Return the (x, y) coordinate for the center point of the cell that contains the specified text.  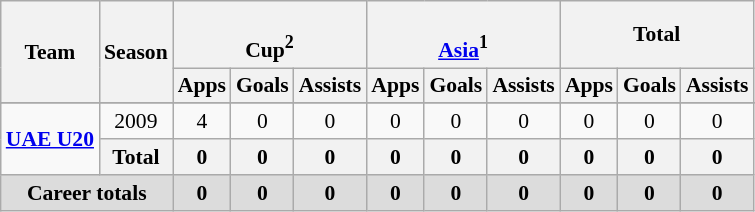
4 (202, 122)
Season (136, 52)
UAE U20 (50, 140)
Career totals (87, 193)
2009 (136, 122)
Asia1 (463, 34)
Cup2 (270, 34)
Team (50, 52)
